Extract the [X, Y] coordinate from the center of the cell holding the provided text.  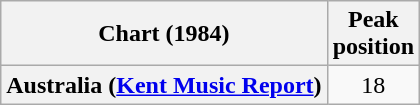
18 [373, 85]
Peakposition [373, 34]
Australia (Kent Music Report) [164, 85]
Chart (1984) [164, 34]
